Locate the cell with the specified text and output its [X, Y] center coordinate. 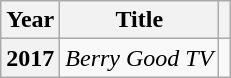
Year [30, 20]
2017 [30, 58]
Title [140, 20]
Berry Good TV [140, 58]
